Provide the [x, y] coordinate of the cell's center where the given text is located.  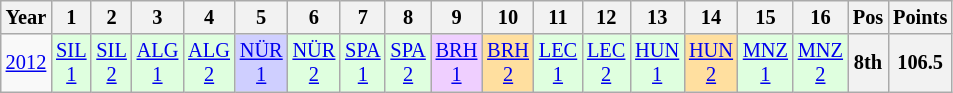
8th [868, 63]
3 [158, 17]
8 [408, 17]
SIL2 [111, 63]
12 [606, 17]
LEC1 [558, 63]
HUN1 [657, 63]
7 [362, 17]
MNZ2 [820, 63]
14 [711, 17]
6 [314, 17]
NÜR1 [262, 63]
1 [71, 17]
2 [111, 17]
5 [262, 17]
NÜR2 [314, 63]
15 [766, 17]
BRH2 [508, 63]
Points [920, 17]
16 [820, 17]
2012 [26, 63]
ALG2 [209, 63]
11 [558, 17]
Pos [868, 17]
MNZ1 [766, 63]
SPA1 [362, 63]
LEC2 [606, 63]
SIL1 [71, 63]
Year [26, 17]
BRH1 [457, 63]
106.5 [920, 63]
4 [209, 17]
HUN2 [711, 63]
13 [657, 17]
ALG1 [158, 63]
10 [508, 17]
SPA2 [408, 63]
9 [457, 17]
